Pinpoint the cell where the given text exists, returning its (X, Y) midpoint coordinate. 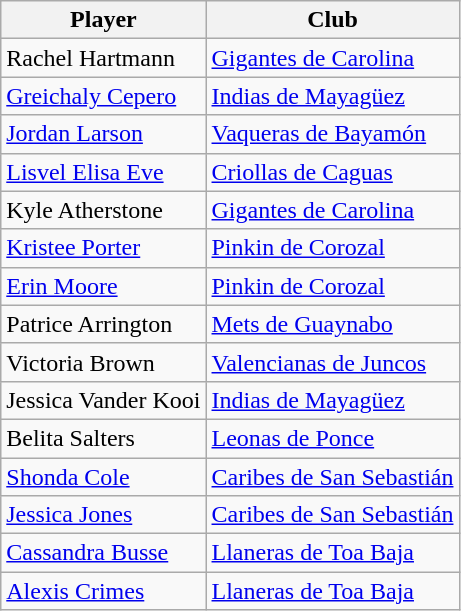
Victoria Brown (104, 362)
Greichaly Cepero (104, 96)
Jordan Larson (104, 134)
Belita Salters (104, 438)
Leonas de Ponce (332, 438)
Lisvel Elisa Eve (104, 172)
Cassandra Busse (104, 553)
Jessica Jones (104, 515)
Erin Moore (104, 286)
Kristee Porter (104, 248)
Mets de Guaynabo (332, 324)
Club (332, 20)
Alexis Crimes (104, 591)
Jessica Vander Kooi (104, 400)
Player (104, 20)
Valencianas de Juncos (332, 362)
Rachel Hartmann (104, 58)
Vaqueras de Bayamón (332, 134)
Shonda Cole (104, 477)
Kyle Atherstone (104, 210)
Patrice Arrington (104, 324)
Criollas de Caguas (332, 172)
